Return the (x, y) coordinate for the center point of the cell that contains the specified text.  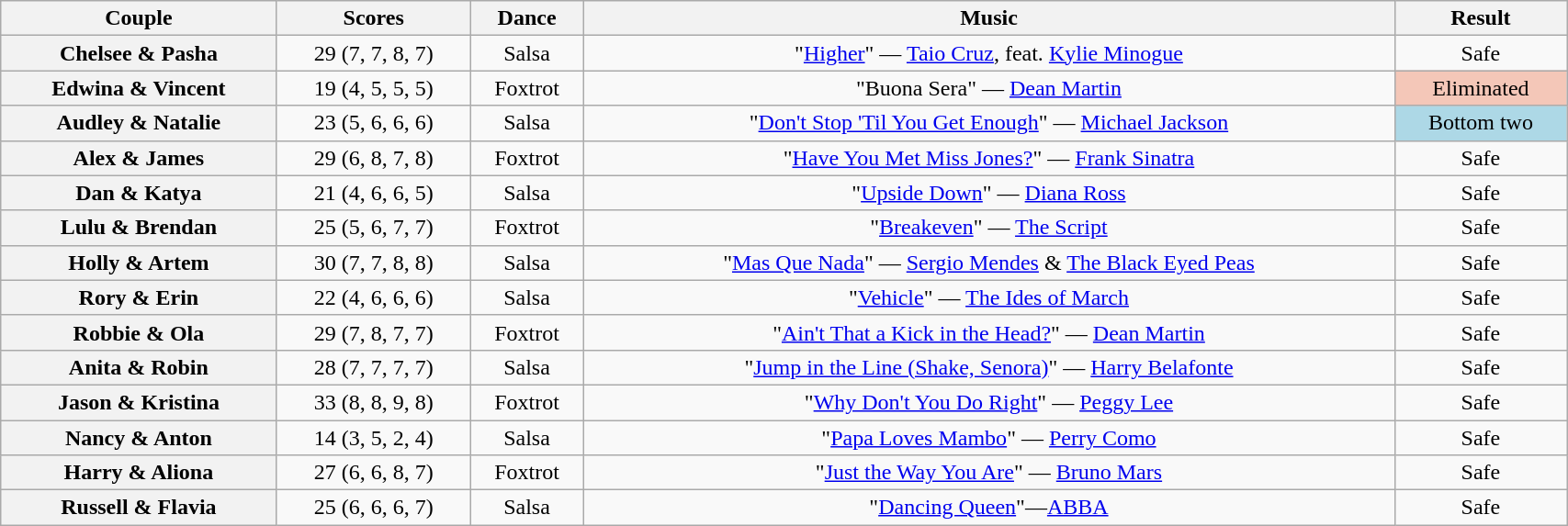
29 (6, 8, 7, 8) (373, 158)
"Ain't That a Kick in the Head?" — Dean Martin (988, 332)
Bottom two (1481, 123)
Nancy & Anton (139, 438)
"Mas Que Nada" — Sergio Mendes & The Black Eyed Peas (988, 263)
22 (4, 6, 6, 6) (373, 297)
Music (988, 18)
"Just the Way You Are" — Bruno Mars (988, 473)
28 (7, 7, 7, 7) (373, 367)
"Higher" — Taio Cruz, feat. Kylie Minogue (988, 53)
27 (6, 6, 8, 7) (373, 473)
"Breakeven" — The Script (988, 228)
Dan & Katya (139, 193)
Result (1481, 18)
Couple (139, 18)
"Why Don't You Do Right" — Peggy Lee (988, 402)
Holly & Artem (139, 263)
Audley & Natalie (139, 123)
30 (7, 7, 8, 8) (373, 263)
Jason & Kristina (139, 402)
33 (8, 8, 9, 8) (373, 402)
"Papa Loves Mambo" — Perry Como (988, 438)
Lulu & Brendan (139, 228)
25 (5, 6, 7, 7) (373, 228)
25 (6, 6, 6, 7) (373, 508)
23 (5, 6, 6, 6) (373, 123)
Edwina & Vincent (139, 88)
Anita & Robin (139, 367)
Scores (373, 18)
"Have You Met Miss Jones?" — Frank Sinatra (988, 158)
29 (7, 8, 7, 7) (373, 332)
29 (7, 7, 8, 7) (373, 53)
"Jump in the Line (Shake, Senora)" — Harry Belafonte (988, 367)
21 (4, 6, 6, 5) (373, 193)
"Dancing Queen"—ABBA (988, 508)
14 (3, 5, 2, 4) (373, 438)
Dance (526, 18)
Eliminated (1481, 88)
"Vehicle" — The Ides of March (988, 297)
19 (4, 5, 5, 5) (373, 88)
Rory & Erin (139, 297)
"Upside Down" — Diana Ross (988, 193)
Harry & Aliona (139, 473)
Chelsee & Pasha (139, 53)
Alex & James (139, 158)
"Don't Stop 'Til You Get Enough" — Michael Jackson (988, 123)
"Buona Sera" — Dean Martin (988, 88)
Robbie & Ola (139, 332)
Russell & Flavia (139, 508)
